Find where the given text appears and provide that cell's center as [x, y] coordinate. 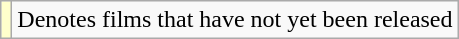
Denotes films that have not yet been released [235, 20]
